Return [X, Y] of the center of cell containing provided text 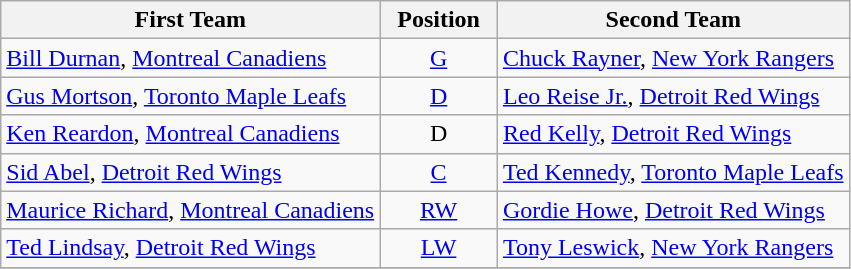
Ken Reardon, Montreal Canadiens [190, 134]
Position [439, 20]
Red Kelly, Detroit Red Wings [673, 134]
Tony Leswick, New York Rangers [673, 248]
G [439, 58]
Bill Durnan, Montreal Canadiens [190, 58]
Gordie Howe, Detroit Red Wings [673, 210]
Second Team [673, 20]
Leo Reise Jr., Detroit Red Wings [673, 96]
First Team [190, 20]
LW [439, 248]
Maurice Richard, Montreal Canadiens [190, 210]
Ted Lindsay, Detroit Red Wings [190, 248]
C [439, 172]
Gus Mortson, Toronto Maple Leafs [190, 96]
RW [439, 210]
Sid Abel, Detroit Red Wings [190, 172]
Ted Kennedy, Toronto Maple Leafs [673, 172]
Chuck Rayner, New York Rangers [673, 58]
